Scan for the cell matching the given text and deliver its (X, Y) coordinate at center. 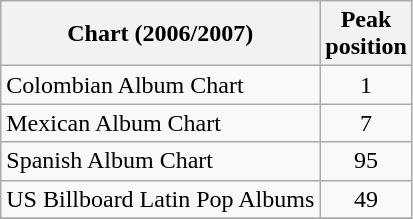
Mexican Album Chart (160, 123)
Colombian Album Chart (160, 85)
US Billboard Latin Pop Albums (160, 199)
Chart (2006/2007) (160, 34)
1 (366, 85)
7 (366, 123)
Peakposition (366, 34)
Spanish Album Chart (160, 161)
49 (366, 199)
95 (366, 161)
